For the text-containing cell, return its midpoint in (x, y) coordinate format. 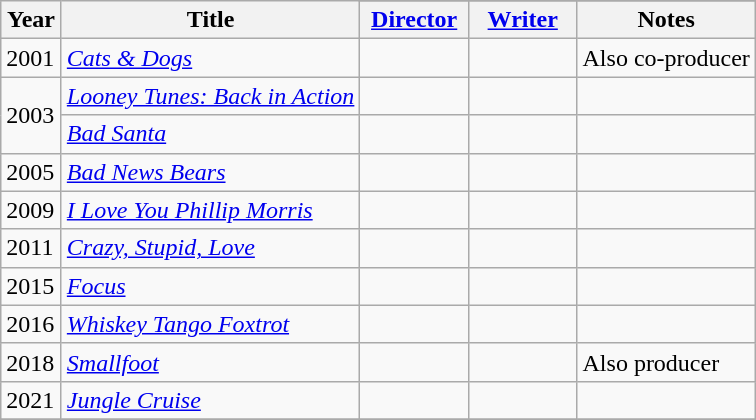
Jungle Cruise (210, 400)
Writer (522, 20)
2005 (32, 172)
2001 (32, 58)
2011 (32, 248)
Also co-producer (666, 58)
2018 (32, 362)
Title (210, 20)
Year (32, 20)
I Love You Phillip Morris (210, 210)
Crazy, Stupid, Love (210, 248)
2015 (32, 286)
2003 (32, 115)
Whiskey Tango Foxtrot (210, 324)
Director (414, 20)
Focus (210, 286)
Bad Santa (210, 134)
2021 (32, 400)
Cats & Dogs (210, 58)
Smallfoot (210, 362)
Bad News Bears (210, 172)
Notes (666, 20)
Also producer (666, 362)
2016 (32, 324)
Looney Tunes: Back in Action (210, 96)
2009 (32, 210)
